Return the (x, y) coordinate for the center point of the cell that contains the specified text.  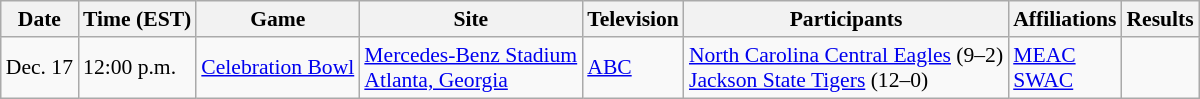
12:00 p.m. (137, 68)
Site (470, 19)
Affiliations (1064, 19)
Television (633, 19)
Dec. 17 (40, 68)
Celebration Bowl (278, 68)
MEACSWAC (1064, 68)
Results (1160, 19)
Participants (846, 19)
North Carolina Central Eagles (9–2)Jackson State Tigers (12–0) (846, 68)
Mercedes-Benz StadiumAtlanta, Georgia (470, 68)
Time (EST) (137, 19)
Game (278, 19)
Date (40, 19)
ABC (633, 68)
